Return (X, Y) of the center of cell containing provided text 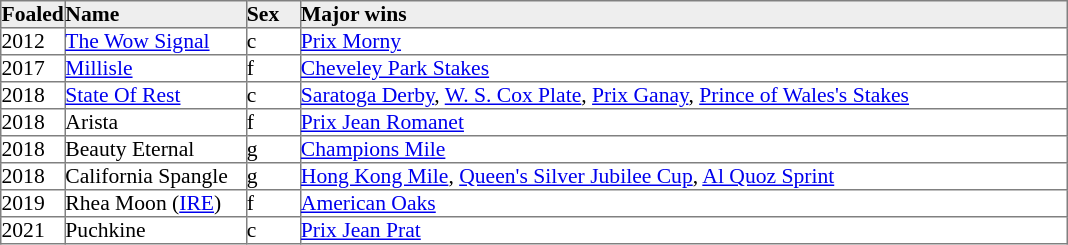
Major wins (683, 14)
2017 (33, 68)
Prix Morny (683, 42)
Champions Mile (683, 150)
Prix Jean Prat (683, 230)
2019 (33, 204)
Prix Jean Romanet (683, 122)
Sex (273, 14)
Cheveley Park Stakes (683, 68)
Arista (156, 122)
2021 (33, 230)
2012 (33, 42)
State Of Rest (156, 96)
Hong Kong Mile, Queen's Silver Jubilee Cup, Al Quoz Sprint (683, 176)
Saratoga Derby, W. S. Cox Plate, Prix Ganay, Prince of Wales's Stakes (683, 96)
Rhea Moon (IRE) (156, 204)
California Spangle (156, 176)
Puchkine (156, 230)
Millisle (156, 68)
American Oaks (683, 204)
Name (156, 14)
Foaled (33, 14)
Beauty Eternal (156, 150)
The Wow Signal (156, 42)
